Detect which cell encompasses the target text, then output its (X, Y) center coordinate. 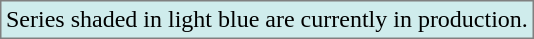
Series shaded in light blue are currently in production. (266, 19)
